Scan for the cell matching the given text and deliver its [X, Y] coordinate at center. 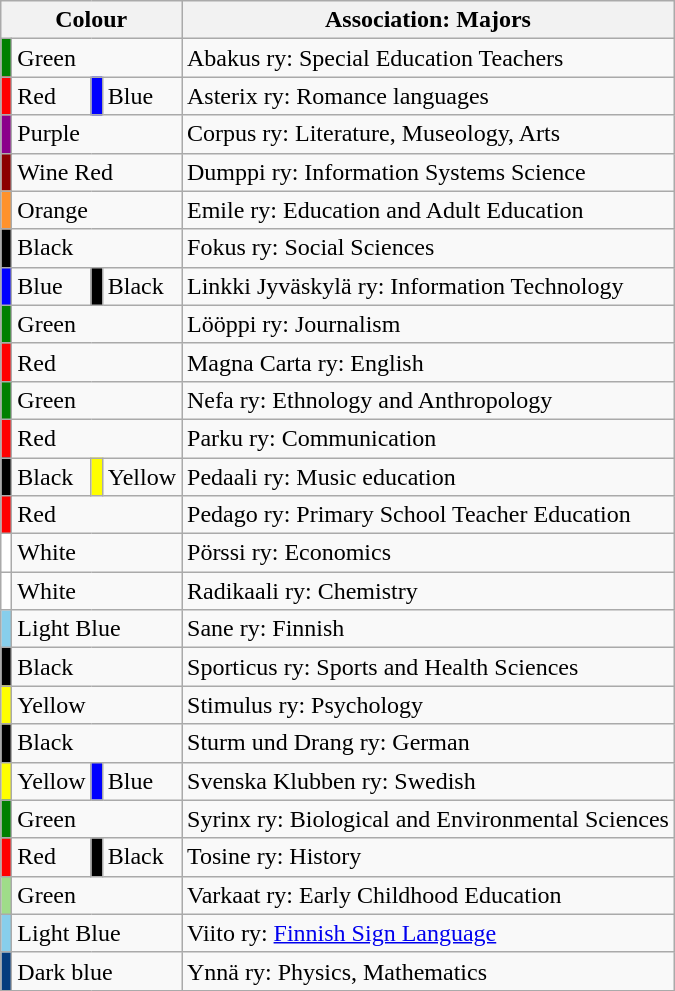
Parku ry: Communication [428, 438]
Stimulus ry: Psychology [428, 705]
Viito ry: Finnish Sign Language [428, 933]
Pedaali ry: Music education [428, 477]
Sane ry: Finnish [428, 629]
Tosine ry: History [428, 857]
Fokus ry: Social Sciences [428, 248]
Asterix ry: Romance languages [428, 96]
Pörssi ry: Economics [428, 553]
Purple [97, 134]
Corpus ry: Literature, Museology, Arts [428, 134]
Linkki Jyväskylä ry: Information Technology [428, 286]
Colour [92, 20]
Syrinx ry: Biological and Environmental Sciences [428, 819]
Sturm und Drang ry: German [428, 743]
Pedago ry: Primary School Teacher Education [428, 515]
Varkaat ry: Early Childhood Education [428, 895]
Nefa ry: Ethnology and Anthropology [428, 400]
Abakus ry: Special Education Teachers [428, 58]
Lööppi ry: Journalism [428, 324]
Dark blue [97, 971]
Svenska Klubben ry: Swedish [428, 781]
Sporticus ry: Sports and Health Sciences [428, 667]
Magna Carta ry: English [428, 362]
Wine Red [97, 172]
Orange [97, 210]
Dumppi ry: Information Systems Science [428, 172]
Radikaali ry: Chemistry [428, 591]
Association: Majors [428, 20]
Emile ry: Education and Adult Education [428, 210]
Ynnä ry: Physics, Mathematics [428, 971]
